Identify which cell holds the provided text, then report its (X, Y) central coordinate. 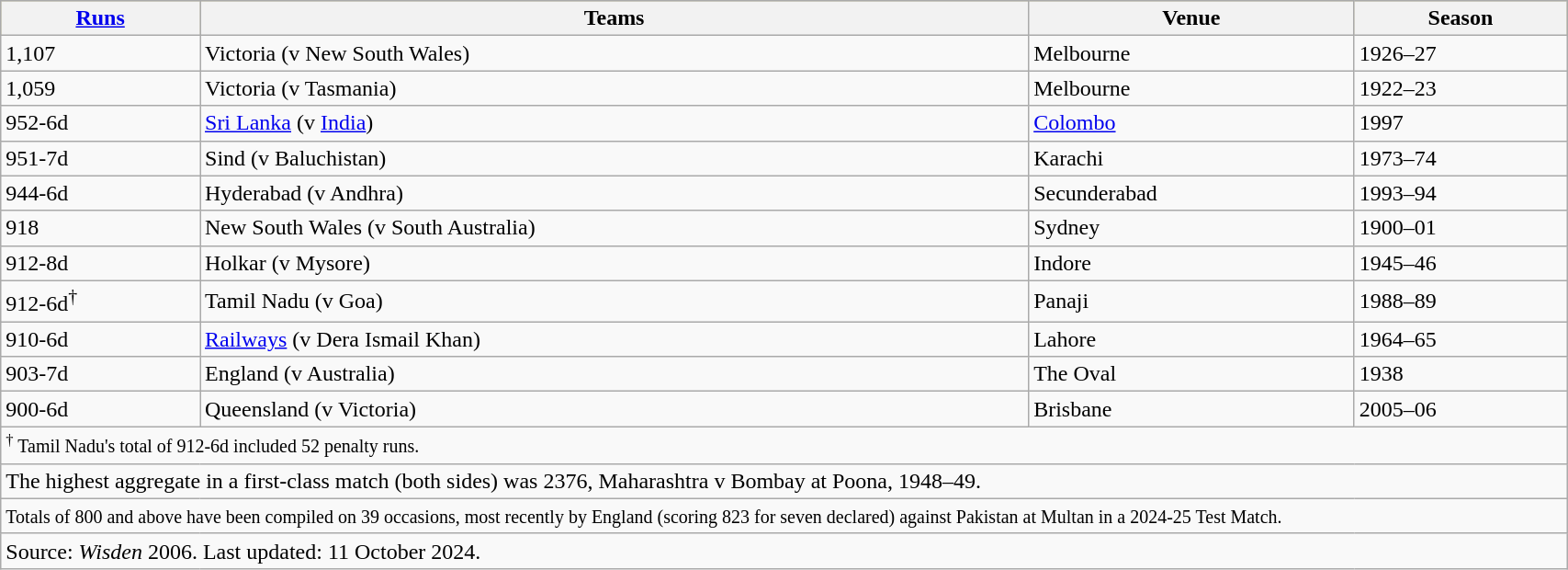
910-6d (101, 339)
912-8d (101, 263)
Holkar (v Mysore) (615, 263)
1,107 (101, 53)
1964–65 (1461, 339)
1993–94 (1461, 193)
1926–27 (1461, 53)
England (v Australia) (615, 374)
Brisbane (1191, 409)
† Tamil Nadu's total of 912-6d included 52 penalty runs. (784, 445)
Sydney (1191, 228)
Victoria (v Tasmania) (615, 88)
1,059 (101, 88)
1945–46 (1461, 263)
1900–01 (1461, 228)
Indore (1191, 263)
1922–23 (1461, 88)
Secunderabad (1191, 193)
2005–06 (1461, 409)
Karachi (1191, 158)
Railways (v Dera Ismail Khan) (615, 339)
Venue (1191, 18)
Queensland (v Victoria) (615, 409)
Teams (615, 18)
Lahore (1191, 339)
1973–74 (1461, 158)
951-7d (101, 158)
1988–89 (1461, 302)
The highest aggregate in a first-class match (both sides) was 2376, Maharashtra v Bombay at Poona, 1948–49. (784, 481)
912-6d† (101, 302)
The Oval (1191, 374)
Victoria (v New South Wales) (615, 53)
918 (101, 228)
1997 (1461, 123)
Season (1461, 18)
Colombo (1191, 123)
Hyderabad (v Andhra) (615, 193)
Sind (v Baluchistan) (615, 158)
Source: Wisden 2006. Last updated: 11 October 2024. (784, 551)
952-6d (101, 123)
944-6d (101, 193)
New South Wales (v South Australia) (615, 228)
Sri Lanka (v India) (615, 123)
Runs (101, 18)
903-7d (101, 374)
Panaji (1191, 302)
1938 (1461, 374)
900-6d (101, 409)
Tamil Nadu (v Goa) (615, 302)
